Locate the cell with the specified text and output its (X, Y) center coordinate. 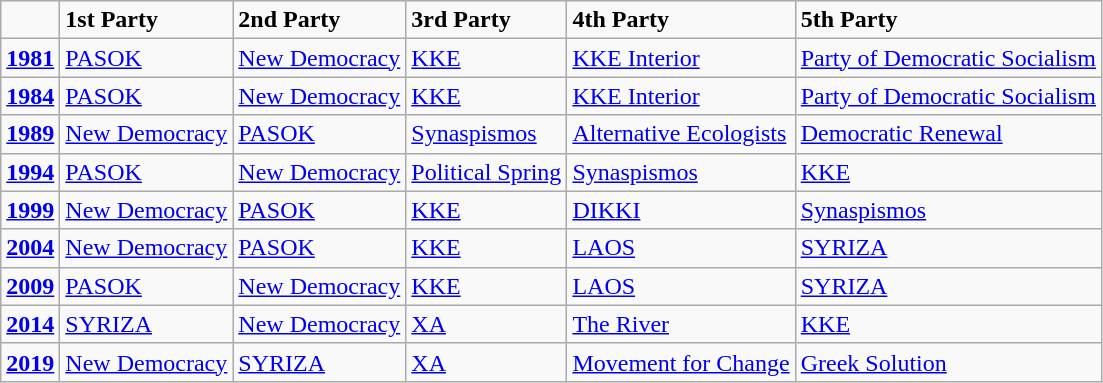
Political Spring (486, 172)
1984 (30, 96)
2019 (30, 362)
1994 (30, 172)
2nd Party (320, 20)
2009 (30, 286)
1981 (30, 58)
The River (681, 324)
Democratic Renewal (948, 134)
Greek Solution (948, 362)
5th Party (948, 20)
3rd Party (486, 20)
Movement for Change (681, 362)
Alternative Ecologists (681, 134)
1999 (30, 210)
2014 (30, 324)
1989 (30, 134)
4th Party (681, 20)
DIKKI (681, 210)
1st Party (146, 20)
2004 (30, 248)
